Locate the cell with the specified text and output its [X, Y] center coordinate. 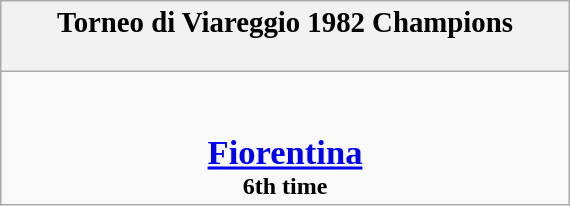
Fiorentina6th time [284, 138]
Torneo di Viareggio 1982 Champions [284, 36]
